Locate the cell with the specified text and output its [X, Y] center coordinate. 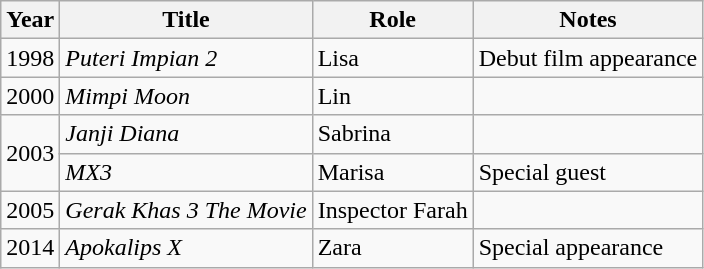
Marisa [392, 172]
Year [30, 20]
2003 [30, 153]
Debut film appearance [588, 58]
Puteri Impian 2 [186, 58]
2005 [30, 210]
MX3 [186, 172]
Special appearance [588, 248]
2014 [30, 248]
Gerak Khas 3 The Movie [186, 210]
Notes [588, 20]
Mimpi Moon [186, 96]
Apokalips X [186, 248]
Title [186, 20]
Sabrina [392, 134]
Role [392, 20]
Lisa [392, 58]
Special guest [588, 172]
1998 [30, 58]
Zara [392, 248]
Lin [392, 96]
Inspector Farah [392, 210]
Janji Diana [186, 134]
2000 [30, 96]
